Scan for the cell matching the given text and deliver its [X, Y] coordinate at center. 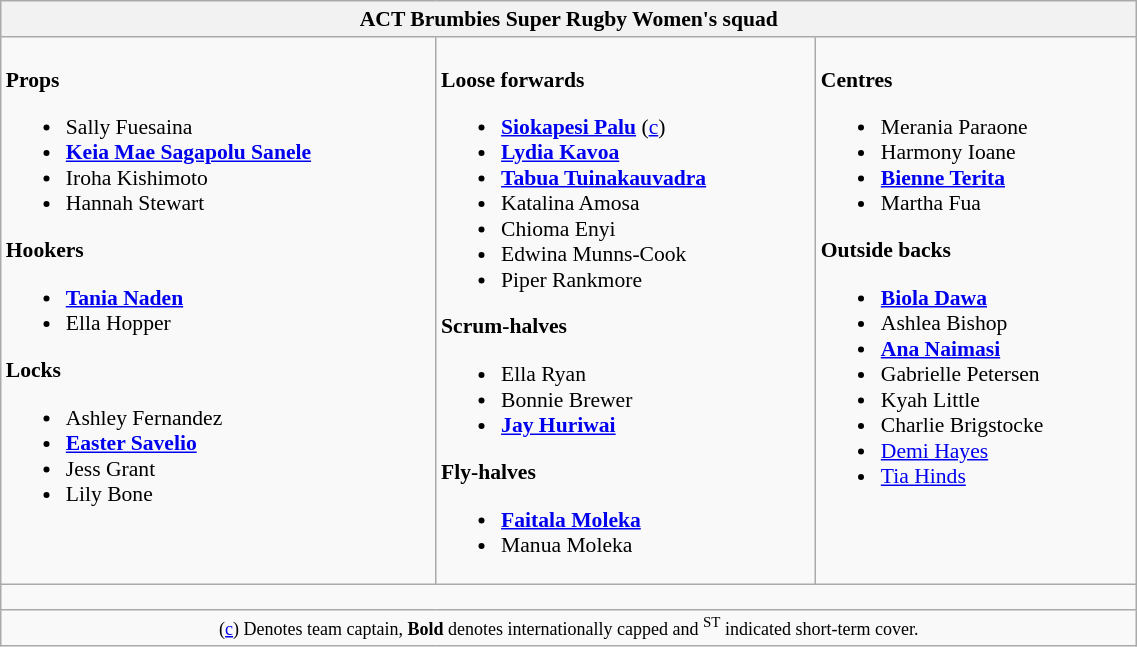
(c) Denotes team captain, Bold denotes internationally capped and ST indicated short-term cover. [569, 628]
ACT Brumbies Super Rugby Women's squad [569, 19]
